Find where the given text appears and provide that cell's center as (X, Y) coordinate. 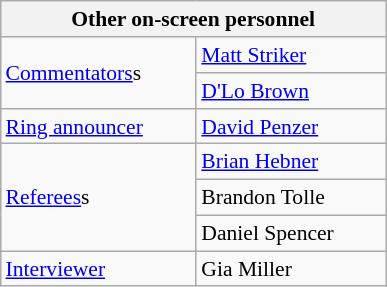
Commentatorss (99, 72)
Refereess (99, 198)
Gia Miller (290, 269)
David Penzer (290, 126)
Brandon Tolle (290, 197)
Other on-screen personnel (194, 19)
Ring announcer (99, 126)
Daniel Spencer (290, 233)
Interviewer (99, 269)
Brian Hebner (290, 162)
D'Lo Brown (290, 91)
Matt Striker (290, 55)
